Extract the [X, Y] coordinate from the center of the cell holding the provided text.  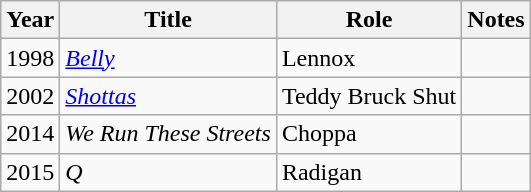
Role [368, 20]
Lennox [368, 58]
We Run These Streets [168, 134]
Belly [168, 58]
2002 [30, 96]
Notes [496, 20]
Choppa [368, 134]
Shottas [168, 96]
Teddy Bruck Shut [368, 96]
2014 [30, 134]
Year [30, 20]
Radigan [368, 172]
1998 [30, 58]
Title [168, 20]
2015 [30, 172]
Q [168, 172]
